Output the (x, y) coordinate of the center of the cell containing the given text.  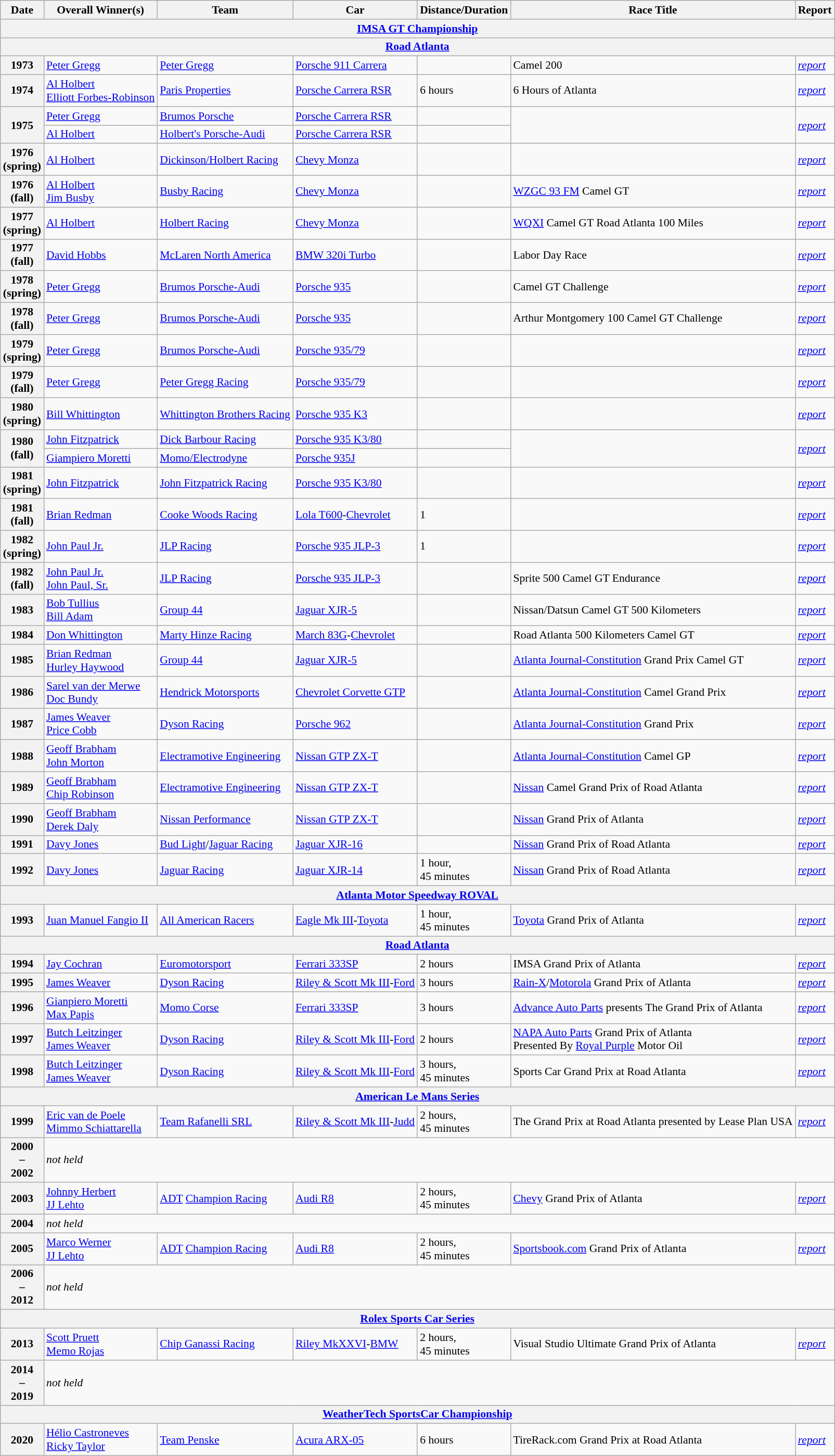
1990 (22, 819)
NAPA Auto Parts Grand Prix of AtlantaPresented By Royal Purple Motor Oil (652, 1040)
Busby Racing (225, 191)
Al Holbert Elliott Forbes-Robinson (100, 91)
John Paul Jr. (100, 546)
Brian Redman (100, 515)
2005 (22, 1249)
Team Penske (225, 1439)
1999 (22, 1122)
Report (815, 10)
Brian Redman Hurley Haywood (100, 661)
Labor Day Race (652, 255)
1982(fall) (22, 579)
Chevy Grand Prix of Atlanta (652, 1199)
1979(spring) (22, 351)
1993 (22, 920)
Jay Cochran (100, 964)
1977(fall) (22, 255)
Team (225, 10)
Bob Tullius Bill Adam (100, 610)
1981(fall) (22, 515)
Geoff Brabham Derek Daly (100, 819)
Dickinson/Holbert Racing (225, 159)
Johnny Herbert JJ Lehto (100, 1199)
IMSA GT Championship (417, 29)
WQXI Camel GT Road Atlanta 100 Miles (652, 223)
Momo Corse (225, 1007)
1987 (22, 724)
1974 (22, 91)
Juan Manuel Fangio II (100, 920)
3 hours,45 minutes (464, 1071)
Scott Pruett Memo Rojas (100, 1345)
2014–2019 (22, 1383)
Riley & Scott Mk III-Judd (355, 1122)
2013 (22, 1345)
Gianpiero Moretti Max Papis (100, 1007)
All American Racers (225, 920)
1981(spring) (22, 483)
Porsche 962 (355, 724)
Peter Gregg Racing (225, 382)
Acura ARX-05 (355, 1439)
McLaren North America (225, 255)
John Paul Jr. John Paul, Sr. (100, 579)
Sportsbook.com Grand Prix of Atlanta (652, 1249)
1997 (22, 1040)
Lola T600-Chevrolet (355, 515)
Paris Properties (225, 91)
Momo/Electrodyne (225, 458)
Sprite 500 Camel GT Endurance (652, 579)
Atlanta Motor Speedway ROVAL (417, 895)
2020 (22, 1439)
Hélio Castroneves Ricky Taylor (100, 1439)
Race Title (652, 10)
2003 (22, 1199)
1977(spring) (22, 223)
1995 (22, 982)
Advance Auto Parts presents The Grand Prix of Atlanta (652, 1007)
Porsche 911 Carrera (355, 66)
Dick Barbour Racing (225, 439)
TireRack.com Grand Prix at Road Atlanta (652, 1439)
Jaguar Racing (225, 870)
BMW 320i Turbo (355, 255)
Camel GT Challenge (652, 287)
Camel 200 (652, 66)
WZGC 93 FM Camel GT (652, 191)
1976(fall) (22, 191)
Overall Winner(s) (100, 10)
Atlanta Journal-Constitution Grand Prix Camel GT (652, 661)
1986 (22, 692)
WeatherTech SportsCar Championship (417, 1414)
1998 (22, 1071)
Nissan/Datsun Camel GT 500 Kilometers (652, 610)
1973 (22, 66)
2006–2012 (22, 1287)
1976(spring) (22, 159)
1984 (22, 635)
1996 (22, 1007)
James Weaver Price Cobb (100, 724)
Road Atlanta 500 Kilometers Camel GT (652, 635)
Team Rafanelli SRL (225, 1122)
Visual Studio Ultimate Grand Prix of Atlanta (652, 1345)
John Fitzpatrick Racing (225, 483)
Bill Whittington (100, 414)
Toyota Grand Prix of Atlanta (652, 920)
American Le Mans Series (417, 1096)
Geoff Brabham John Morton (100, 756)
Date (22, 10)
1979(fall) (22, 382)
Atlanta Journal-Constitution Camel Grand Prix (652, 692)
1989 (22, 788)
Eric van de Poele Mimmo Schiattarella (100, 1122)
Nissan Performance (225, 819)
Bud Light/Jaguar Racing (225, 845)
Brumos Porsche (225, 116)
Atlanta Journal-Constitution Camel GP (652, 756)
1980(spring) (22, 414)
Don Whittington (100, 635)
Marty Hinze Racing (225, 635)
1992 (22, 870)
Giampiero Moretti (100, 458)
Porsche 935J (355, 458)
1994 (22, 964)
Euromotorsport (225, 964)
Arthur Montgomery 100 Camel GT Challenge (652, 318)
1980(fall) (22, 449)
Chip Ganassi Racing (225, 1345)
Cooke Woods Racing (225, 515)
2004 (22, 1224)
Nissan Grand Prix of Atlanta (652, 819)
1978(fall) (22, 318)
Car (355, 10)
Jaguar XJR-14 (355, 870)
Holbert Racing (225, 223)
The Grand Prix at Road Atlanta presented by Lease Plan USA (652, 1122)
Porsche 935 K3 (355, 414)
Distance/Duration (464, 10)
1985 (22, 661)
Rolex Sports Car Series (417, 1319)
6 Hours of Atlanta (652, 91)
Jaguar XJR-16 (355, 845)
Eagle Mk III-Toyota (355, 920)
Hendrick Motorsports (225, 692)
Sports Car Grand Prix at Road Atlanta (652, 1071)
Nissan Camel Grand Prix of Road Atlanta (652, 788)
Atlanta Journal-Constitution Grand Prix (652, 724)
Rain-X/Motorola Grand Prix of Atlanta (652, 982)
David Hobbs (100, 255)
Sarel van der Merwe Doc Bundy (100, 692)
Riley MkXXVI-BMW (355, 1345)
Geoff Brabham Chip Robinson (100, 788)
2000–2002 (22, 1160)
1991 (22, 845)
James Weaver (100, 982)
1975 (22, 125)
1978(spring) (22, 287)
Chevrolet Corvette GTP (355, 692)
Marco Werner JJ Lehto (100, 1249)
1983 (22, 610)
IMSA Grand Prix of Atlanta (652, 964)
Holbert's Porsche-Audi (225, 134)
March 83G-Chevrolet (355, 635)
Whittington Brothers Racing (225, 414)
1988 (22, 756)
Al Holbert Jim Busby (100, 191)
1982(spring) (22, 546)
